Pinpoint the cell where the given text exists, returning its [X, Y] midpoint coordinate. 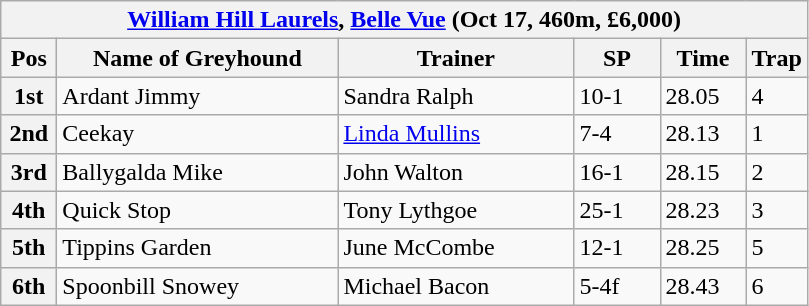
28.05 [703, 96]
28.23 [703, 210]
4 [776, 96]
5th [29, 248]
3rd [29, 172]
10-1 [617, 96]
Pos [29, 58]
Time [703, 58]
John Walton [456, 172]
Linda Mullins [456, 134]
Sandra Ralph [456, 96]
Name of Greyhound [198, 58]
Ballygalda Mike [198, 172]
Ardant Jimmy [198, 96]
28.13 [703, 134]
June McCombe [456, 248]
28.25 [703, 248]
2 [776, 172]
Tony Lythgoe [456, 210]
16-1 [617, 172]
4th [29, 210]
Spoonbill Snowey [198, 286]
Ceekay [198, 134]
12-1 [617, 248]
5 [776, 248]
6 [776, 286]
3 [776, 210]
Trainer [456, 58]
Trap [776, 58]
7-4 [617, 134]
25-1 [617, 210]
Michael Bacon [456, 286]
Tippins Garden [198, 248]
Quick Stop [198, 210]
2nd [29, 134]
5-4f [617, 286]
28.15 [703, 172]
28.43 [703, 286]
William Hill Laurels, Belle Vue (Oct 17, 460m, £6,000) [404, 20]
1st [29, 96]
SP [617, 58]
1 [776, 134]
6th [29, 286]
